Detect which cell encompasses the target text, then output its [x, y] center coordinate. 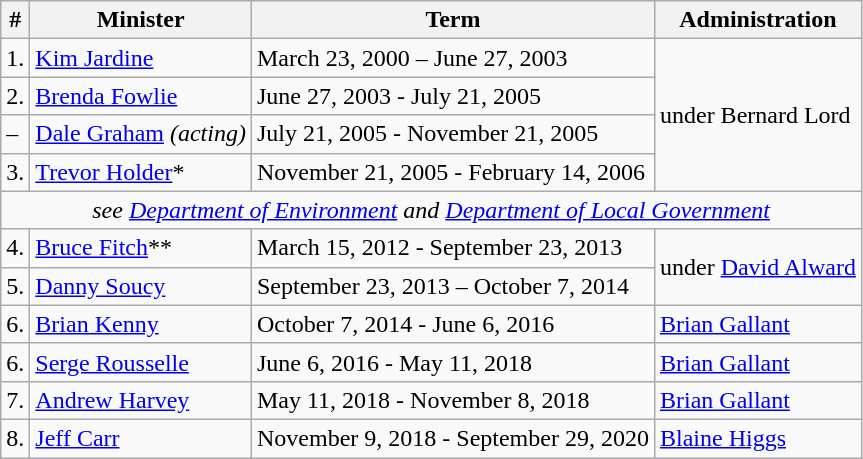
Administration [758, 20]
Dale Graham (acting) [141, 134]
Term [452, 20]
1. [16, 58]
Danny Soucy [141, 286]
Kim Jardine [141, 58]
Brian Kenny [141, 324]
7. [16, 400]
see Department of Environment and Department of Local Government [432, 210]
Bruce Fitch** [141, 248]
March 15, 2012 - September 23, 2013 [452, 248]
March 23, 2000 – June 27, 2003 [452, 58]
June 27, 2003 - July 21, 2005 [452, 96]
September 23, 2013 – October 7, 2014 [452, 286]
Jeff Carr [141, 438]
– [16, 134]
Minister [141, 20]
Trevor Holder* [141, 172]
July 21, 2005 - November 21, 2005 [452, 134]
5. [16, 286]
Brenda Fowlie [141, 96]
2. [16, 96]
November 21, 2005 - February 14, 2006 [452, 172]
under David Alward [758, 267]
October 7, 2014 - June 6, 2016 [452, 324]
Blaine Higgs [758, 438]
November 9, 2018 - September 29, 2020 [452, 438]
# [16, 20]
8. [16, 438]
3. [16, 172]
June 6, 2016 - May 11, 2018 [452, 362]
under Bernard Lord [758, 115]
Serge Rousselle [141, 362]
4. [16, 248]
Andrew Harvey [141, 400]
May 11, 2018 - November 8, 2018 [452, 400]
